Extract the (x, y) coordinate from the center of the cell holding the provided text.  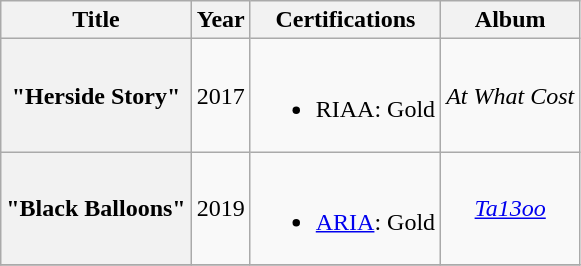
2019 (220, 208)
"Black Balloons" (96, 208)
Ta13oo (510, 208)
Title (96, 20)
2017 (220, 96)
"Herside Story" (96, 96)
Certifications (345, 20)
Album (510, 20)
RIAA: Gold (345, 96)
ARIA: Gold (345, 208)
At What Cost (510, 96)
Year (220, 20)
